Identify which cell holds the provided text, then report its [X, Y] central coordinate. 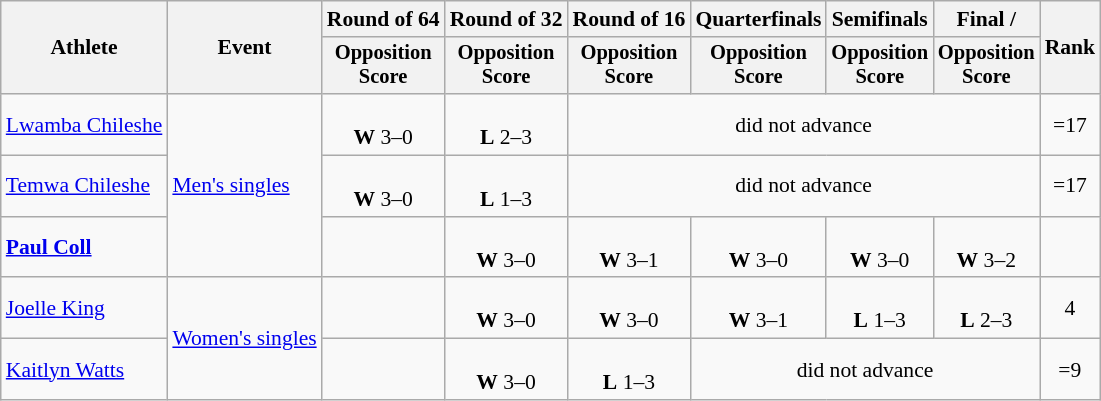
Kaitlyn Watts [84, 370]
Athlete [84, 48]
Round of 32 [506, 19]
Rank [1070, 48]
Paul Coll [84, 248]
Joelle King [84, 308]
Lwamba Chileshe [84, 124]
Quarterfinals [758, 19]
Semifinals [880, 19]
4 [1070, 308]
Round of 64 [384, 19]
Men's singles [244, 186]
Event [244, 48]
Women's singles [244, 339]
Temwa Chileshe [84, 186]
W 3–2 [986, 248]
=9 [1070, 370]
Final / [986, 19]
Round of 16 [628, 19]
